Output the (x, y) coordinate of the center of the cell containing the given text.  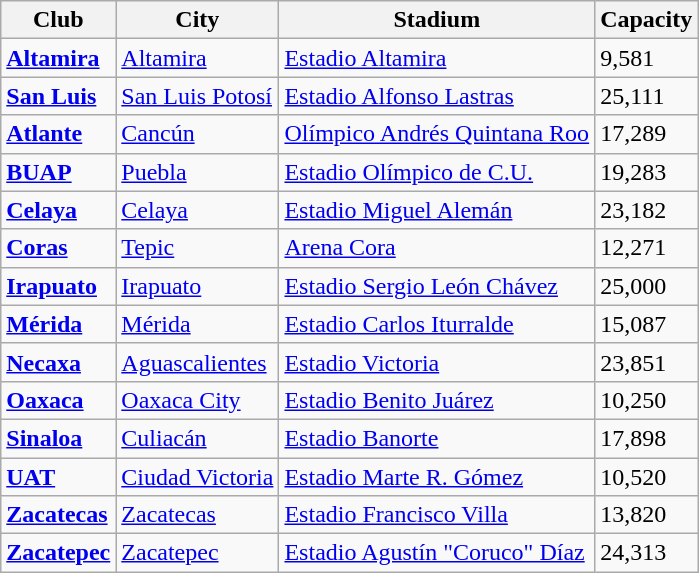
Necaxa (58, 362)
Cancún (198, 134)
BUAP (58, 172)
10,520 (646, 477)
Estadio Olímpico de C.U. (437, 172)
13,820 (646, 515)
24,313 (646, 553)
Capacity (646, 20)
Estadio Banorte (437, 438)
Estadio Miguel Alemán (437, 210)
10,250 (646, 400)
Ciudad Victoria (198, 477)
Stadium (437, 20)
Estadio Carlos Iturralde (437, 324)
Estadio Victoria (437, 362)
Culiacán (198, 438)
Club (58, 20)
Atlante (58, 134)
Olímpico Andrés Quintana Roo (437, 134)
25,000 (646, 286)
23,182 (646, 210)
Aguascalientes (198, 362)
9,581 (646, 58)
Oaxaca (58, 400)
Arena Cora (437, 248)
15,087 (646, 324)
UAT (58, 477)
City (198, 20)
Oaxaca City (198, 400)
19,283 (646, 172)
Estadio Francisco Villa (437, 515)
Coras (58, 248)
Sinaloa (58, 438)
Tepic (198, 248)
23,851 (646, 362)
Estadio Sergio León Chávez (437, 286)
Estadio Altamira (437, 58)
San Luis Potosí (198, 96)
Estadio Benito Juárez (437, 400)
25,111 (646, 96)
San Luis (58, 96)
17,898 (646, 438)
Puebla (198, 172)
12,271 (646, 248)
Estadio Alfonso Lastras (437, 96)
17,289 (646, 134)
Estadio Marte R. Gómez (437, 477)
Estadio Agustín "Coruco" Díaz (437, 553)
